Identify which cell holds the provided text, then report its (X, Y) central coordinate. 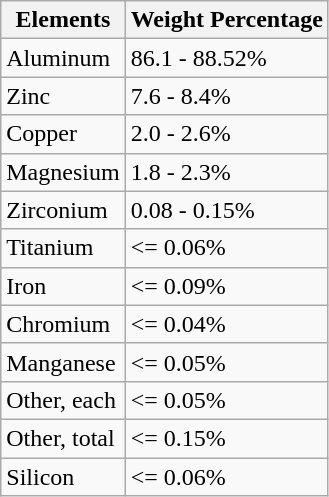
Weight Percentage (226, 20)
Manganese (63, 362)
Other, each (63, 400)
<= 0.04% (226, 324)
Zinc (63, 96)
86.1 - 88.52% (226, 58)
2.0 - 2.6% (226, 134)
Elements (63, 20)
<= 0.09% (226, 286)
0.08 - 0.15% (226, 210)
Magnesium (63, 172)
Silicon (63, 477)
1.8 - 2.3% (226, 172)
Aluminum (63, 58)
7.6 - 8.4% (226, 96)
<= 0.15% (226, 438)
Other, total (63, 438)
Iron (63, 286)
Zirconium (63, 210)
Titanium (63, 248)
Copper (63, 134)
Chromium (63, 324)
